Scan for the cell matching the given text and deliver its [X, Y] coordinate at center. 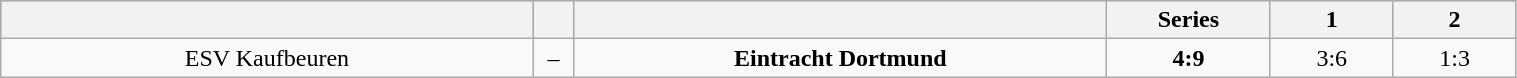
ESV Kaufbeuren [267, 58]
– [554, 58]
4:9 [1189, 58]
1:3 [1454, 58]
Series [1189, 20]
2 [1454, 20]
Eintracht Dortmund [840, 58]
1 [1332, 20]
3:6 [1332, 58]
